Extract the (x, y) coordinate from the center of the cell holding the provided text.  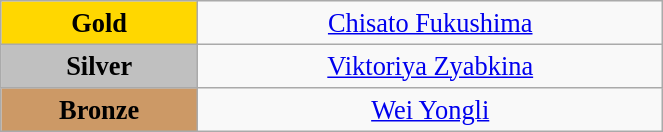
Viktoriya Zyabkina (430, 66)
Gold (100, 22)
Chisato Fukushima (430, 22)
Silver (100, 66)
Wei Yongli (430, 109)
Bronze (100, 109)
